Extract the (x, y) coordinate from the center of the cell holding the provided text.  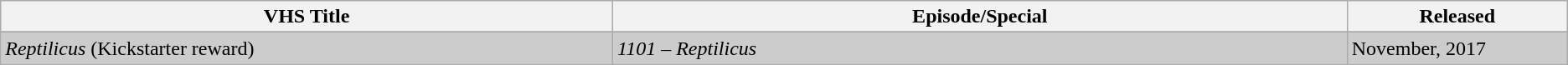
1101 – Reptilicus (980, 48)
Episode/Special (980, 17)
Reptilicus (Kickstarter reward) (307, 48)
November, 2017 (1457, 48)
Released (1457, 17)
VHS Title (307, 17)
